Pinpoint the cell where the given text exists, returning its (x, y) midpoint coordinate. 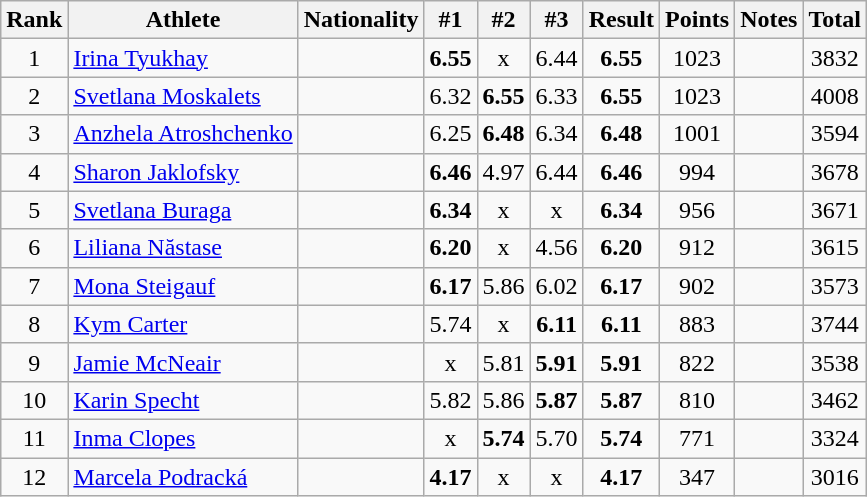
3573 (835, 286)
912 (698, 248)
Anzhela Atroshchenko (183, 134)
Sharon Jaklofsky (183, 172)
4.56 (556, 248)
12 (34, 477)
Marcela Podracká (183, 477)
6.02 (556, 286)
1 (34, 58)
4.97 (504, 172)
9 (34, 362)
771 (698, 438)
Notes (769, 20)
5.82 (450, 400)
8 (34, 324)
3 (34, 134)
3538 (835, 362)
347 (698, 477)
Athlete (183, 20)
6 (34, 248)
#2 (504, 20)
902 (698, 286)
Svetlana Buraga (183, 210)
3016 (835, 477)
956 (698, 210)
994 (698, 172)
Irina Tyukhay (183, 58)
#3 (556, 20)
822 (698, 362)
3615 (835, 248)
3678 (835, 172)
810 (698, 400)
6.25 (450, 134)
4008 (835, 96)
6.33 (556, 96)
5 (34, 210)
Svetlana Moskalets (183, 96)
#1 (450, 20)
Liliana Năstase (183, 248)
Karin Specht (183, 400)
Points (698, 20)
Total (835, 20)
11 (34, 438)
Kym Carter (183, 324)
2 (34, 96)
Inma Clopes (183, 438)
5.70 (556, 438)
3744 (835, 324)
Result (621, 20)
5.81 (504, 362)
7 (34, 286)
3671 (835, 210)
6.32 (450, 96)
Nationality (361, 20)
883 (698, 324)
3832 (835, 58)
Rank (34, 20)
Jamie McNeair (183, 362)
Mona Steigauf (183, 286)
3462 (835, 400)
4 (34, 172)
3324 (835, 438)
10 (34, 400)
3594 (835, 134)
1001 (698, 134)
